Return [X, Y] of the center of cell containing provided text 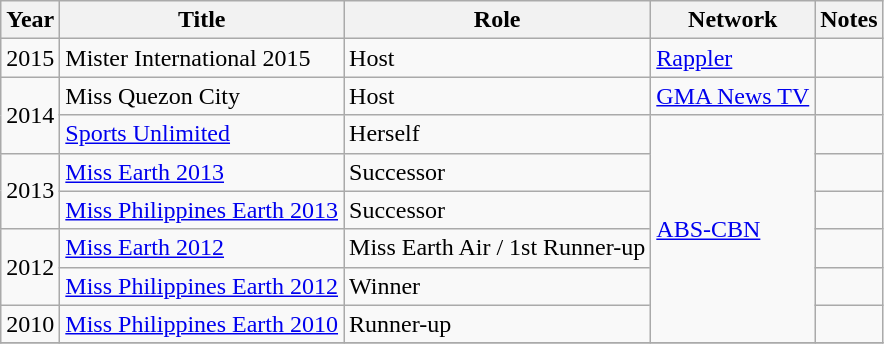
Role [498, 20]
Sports Unlimited [202, 134]
Herself [498, 134]
GMA News TV [733, 96]
Miss Earth 2012 [202, 248]
2010 [30, 324]
Network [733, 20]
2014 [30, 115]
Miss Earth 2013 [202, 172]
Year [30, 20]
Miss Philippines Earth 2013 [202, 210]
Miss Quezon City [202, 96]
Miss Earth Air / 1st Runner-up [498, 248]
Miss Philippines Earth 2012 [202, 286]
Winner [498, 286]
2012 [30, 267]
Notes [849, 20]
Mister International 2015 [202, 58]
Miss Philippines Earth 2010 [202, 324]
Rappler [733, 58]
Title [202, 20]
ABS-CBN [733, 229]
2013 [30, 191]
Runner-up [498, 324]
2015 [30, 58]
